Search for the cell housing the specified text and yield its [X, Y] center coordinate. 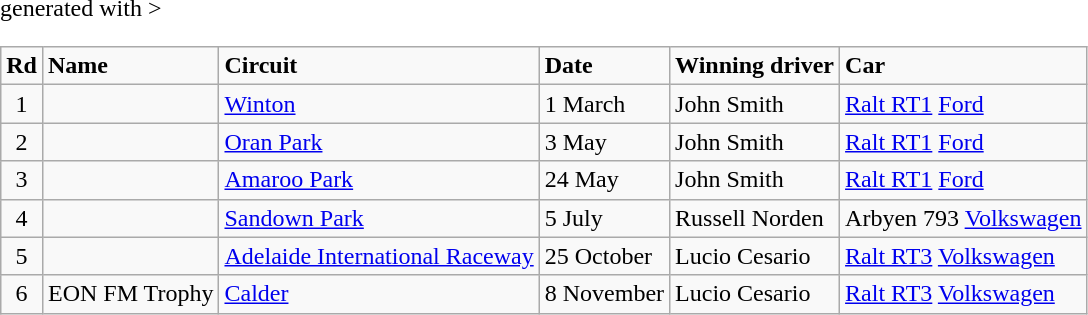
Russell Norden [755, 218]
Name [130, 66]
8 November [604, 294]
Calder [379, 294]
Sandown Park [379, 218]
Winning driver [755, 66]
25 October [604, 256]
2 [22, 142]
3 [22, 180]
1 March [604, 104]
1 [22, 104]
Arbyen 793 Volkswagen [964, 218]
Rd [22, 66]
Car [964, 66]
Amaroo Park [379, 180]
5 [22, 256]
Winton [379, 104]
Adelaide International Raceway [379, 256]
3 May [604, 142]
Oran Park [379, 142]
Circuit [379, 66]
24 May [604, 180]
5 July [604, 218]
4 [22, 218]
Date [604, 66]
EON FM Trophy [130, 294]
6 [22, 294]
